Pinpoint the cell where the given text exists, returning its [x, y] midpoint coordinate. 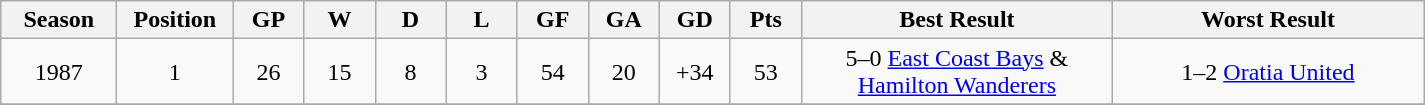
L [482, 20]
1–2 Oratia United [1268, 72]
8 [410, 72]
Position [175, 20]
W [340, 20]
GP [268, 20]
26 [268, 72]
GF [552, 20]
5–0 East Coast Bays & Hamilton Wanderers [956, 72]
Pts [766, 20]
+34 [694, 72]
GD [694, 20]
D [410, 20]
53 [766, 72]
Worst Result [1268, 20]
20 [624, 72]
15 [340, 72]
Season [59, 20]
Best Result [956, 20]
GA [624, 20]
54 [552, 72]
1 [175, 72]
3 [482, 72]
1987 [59, 72]
